Pinpoint the cell where the given text exists, returning its (X, Y) midpoint coordinate. 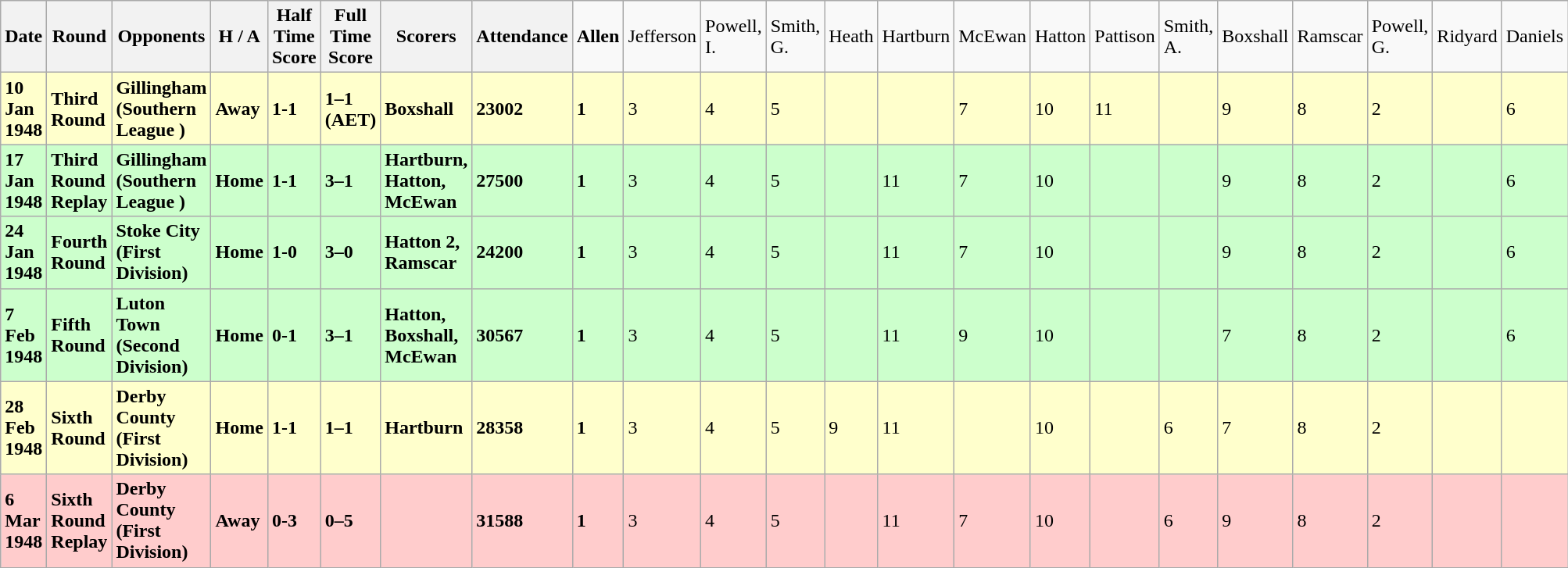
31588 (522, 520)
McEwan (993, 37)
Smith, A. (1188, 37)
27500 (522, 180)
Allen (598, 37)
30567 (522, 334)
Ridyard (1467, 37)
Fifth Round (80, 334)
Third Round Replay (80, 180)
0-3 (294, 520)
24 Jan 1948 (23, 252)
Full Time Score (350, 37)
Sixth Round (80, 428)
7 Feb 1948 (23, 334)
Fourth Round (80, 252)
Heath (851, 37)
10 Jan 1948 (23, 109)
Hatton, Boxshall, McEwan (427, 334)
Scorers (427, 37)
28 Feb 1948 (23, 428)
28358 (522, 428)
Smith, G. (795, 37)
Powell, I. (734, 37)
Hartburn, Hatton, McEwan (427, 180)
Stoke City (First Division) (161, 252)
Hatton (1060, 37)
Attendance (522, 37)
Sixth Round Replay (80, 520)
Half Time Score (294, 37)
Pattison (1125, 37)
23002 (522, 109)
H / A (239, 37)
Hatton 2, Ramscar (427, 252)
Powell, G. (1400, 37)
6 Mar 1948 (23, 520)
Ramscar (1330, 37)
Luton Town (Second Division) (161, 334)
17 Jan 1948 (23, 180)
24200 (522, 252)
Third Round (80, 109)
0-1 (294, 334)
Round (80, 37)
3–0 (350, 252)
Jefferson (663, 37)
Opponents (161, 37)
1-0 (294, 252)
1–1 (350, 428)
Date (23, 37)
0–5 (350, 520)
Daniels (1534, 37)
1–1 (AET) (350, 109)
